Output the [x, y] coordinate of the center of the cell containing the given text.  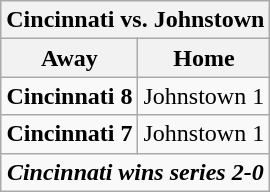
Away [70, 58]
Cincinnati 8 [70, 96]
Home [204, 58]
Cincinnati wins series 2-0 [136, 172]
Cincinnati 7 [70, 134]
Cincinnati vs. Johnstown [136, 20]
